Locate the cell with the specified text and output its (X, Y) center coordinate. 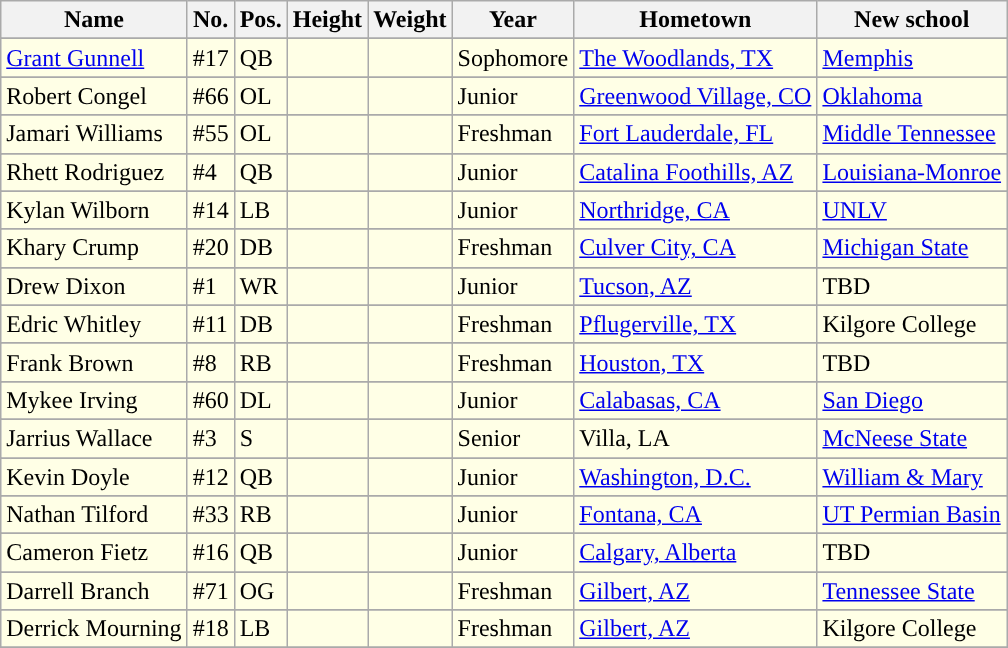
New school (912, 20)
#71 (210, 591)
Michigan State (912, 248)
DL (260, 400)
Villa, LA (696, 438)
Grant Gunnell (94, 58)
UT Permian Basin (912, 515)
Drew Dixon (94, 286)
#11 (210, 324)
#4 (210, 172)
Name (94, 20)
Darrell Branch (94, 591)
Greenwood Village, CO (696, 96)
WR (260, 286)
Kevin Doyle (94, 477)
Weight (410, 20)
#17 (210, 58)
Khary Crump (94, 248)
UNLV (912, 210)
Pos. (260, 20)
McNeese State (912, 438)
#16 (210, 553)
#18 (210, 629)
Edric Whitley (94, 324)
Catalina Foothills, AZ (696, 172)
#33 (210, 515)
#60 (210, 400)
William & Mary (912, 477)
Calabasas, CA (696, 400)
Mykee Irving (94, 400)
Fontana, CA (696, 515)
Sophomore (513, 58)
#66 (210, 96)
Robert Congel (94, 96)
Hometown (696, 20)
Year (513, 20)
Cameron Fietz (94, 553)
Jamari Williams (94, 134)
#55 (210, 134)
#12 (210, 477)
#20 (210, 248)
Senior (513, 438)
Jarrius Wallace (94, 438)
Tucson, AZ (696, 286)
OG (260, 591)
Memphis (912, 58)
Frank Brown (94, 362)
Height (327, 20)
San Diego (912, 400)
No. (210, 20)
Kylan Wilborn (94, 210)
Houston, TX (696, 362)
#14 (210, 210)
Tennessee State (912, 591)
#8 (210, 362)
Oklahoma (912, 96)
Derrick Mourning (94, 629)
Northridge, CA (696, 210)
#3 (210, 438)
Fort Lauderdale, FL (696, 134)
Middle Tennessee (912, 134)
Pflugerville, TX (696, 324)
#1 (210, 286)
The Woodlands, TX (696, 58)
Nathan Tilford (94, 515)
Culver City, CA (696, 248)
Louisiana-Monroe (912, 172)
Calgary, Alberta (696, 553)
S (260, 438)
Rhett Rodriguez (94, 172)
Washington, D.C. (696, 477)
